Capture the cell that displays the provided text and extract its (x, y) central coordinate. 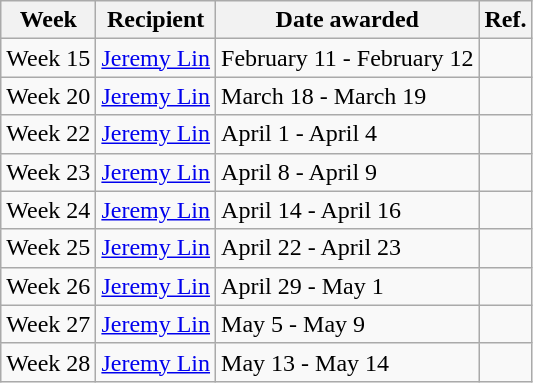
Week (48, 20)
April 29 - May 1 (348, 286)
May 5 - May 9 (348, 324)
May 13 - May 14 (348, 362)
April 8 - April 9 (348, 172)
Week 26 (48, 286)
April 1 - April 4 (348, 134)
Week 24 (48, 210)
Recipient (156, 20)
Week 23 (48, 172)
Week 28 (48, 362)
Week 27 (48, 324)
Week 20 (48, 96)
April 14 - April 16 (348, 210)
Ref. (506, 20)
Week 15 (48, 58)
March 18 - March 19 (348, 96)
Date awarded (348, 20)
April 22 - April 23 (348, 248)
Week 25 (48, 248)
Week 22 (48, 134)
February 11 - February 12 (348, 58)
